Provide the (x, y) coordinate of the cell's center where the given text is located.  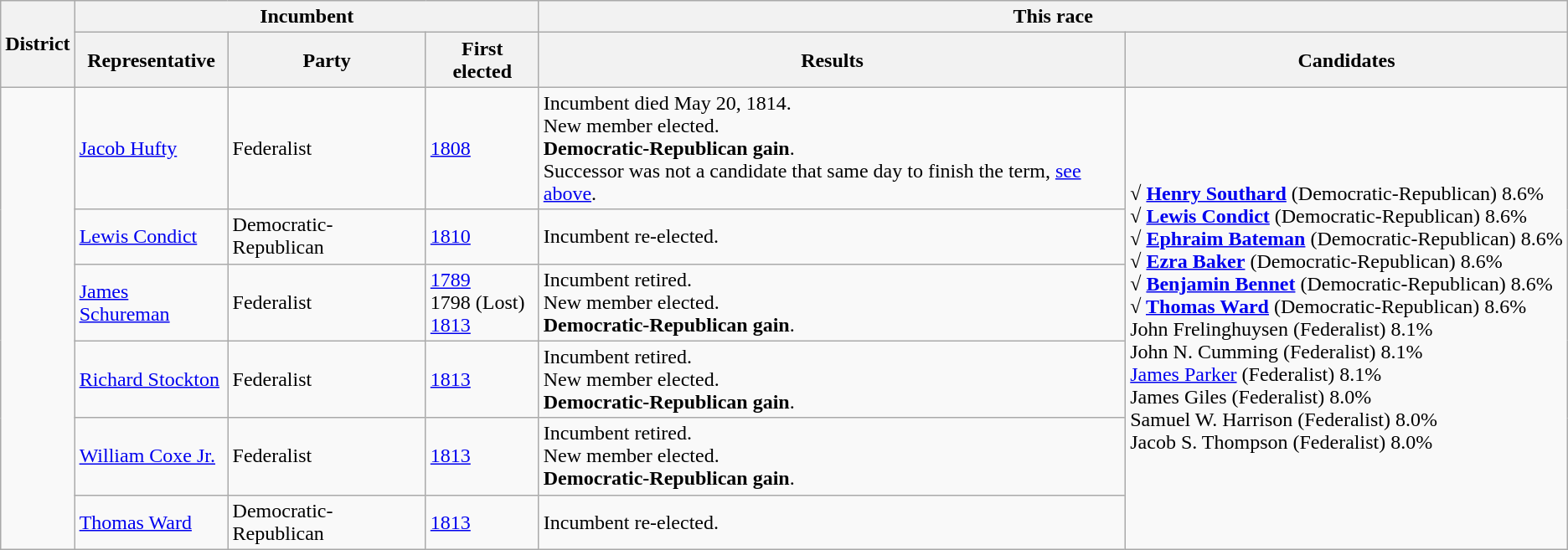
Richard Stockton (151, 379)
William Coxe Jr. (151, 456)
1810 (482, 236)
Incumbent died May 20, 1814.New member elected.Democratic-Republican gain.Successor was not a candidate that same day to finish the term, see above. (833, 148)
1808 (482, 148)
Candidates (1347, 60)
Thomas Ward (151, 522)
James Schureman (151, 302)
Lewis Condict (151, 236)
Results (833, 60)
Jacob Hufty (151, 148)
First elected (482, 60)
17891798 (Lost)1813 (482, 302)
Representative (151, 60)
Party (327, 60)
District (38, 44)
Incumbent (307, 17)
This race (1053, 17)
